Pinpoint the cell where the given text exists, returning its [x, y] midpoint coordinate. 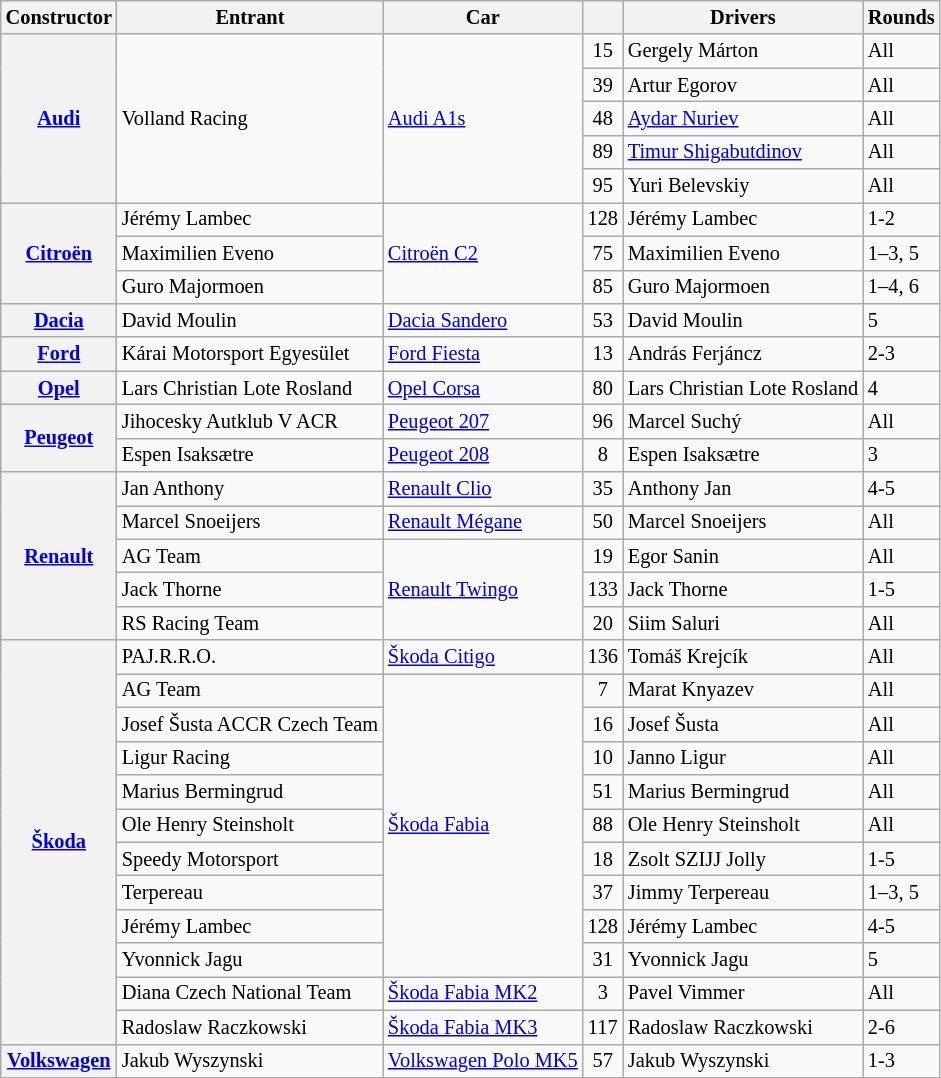
50 [603, 522]
Citroën [59, 252]
Marat Knyazev [743, 690]
Peugeot [59, 438]
Opel Corsa [483, 388]
95 [603, 186]
48 [603, 118]
Ford Fiesta [483, 354]
Renault Twingo [483, 590]
Janno Ligur [743, 758]
Volkswagen Polo MK5 [483, 1061]
Kárai Motorsport Egyesület [250, 354]
Audi A1s [483, 118]
2-3 [902, 354]
13 [603, 354]
András Ferjáncz [743, 354]
136 [603, 657]
Josef Šusta [743, 724]
Aydar Nuriev [743, 118]
35 [603, 489]
1-2 [902, 219]
1-3 [902, 1061]
39 [603, 85]
Volkswagen [59, 1061]
Diana Czech National Team [250, 993]
57 [603, 1061]
31 [603, 960]
Anthony Jan [743, 489]
PAJ.R.R.O. [250, 657]
Ford [59, 354]
96 [603, 421]
Marcel Suchý [743, 421]
53 [603, 320]
51 [603, 791]
117 [603, 1027]
Škoda Fabia [483, 824]
Zsolt SZIJJ Jolly [743, 859]
Yuri Belevskiy [743, 186]
85 [603, 287]
Škoda Fabia MK2 [483, 993]
Jihocesky Autklub V ACR [250, 421]
Škoda Fabia MK3 [483, 1027]
Jan Anthony [250, 489]
Drivers [743, 17]
Renault Clio [483, 489]
Volland Racing [250, 118]
Siim Saluri [743, 623]
19 [603, 556]
15 [603, 51]
80 [603, 388]
Citroën C2 [483, 252]
1–4, 6 [902, 287]
Dacia [59, 320]
Ligur Racing [250, 758]
75 [603, 253]
16 [603, 724]
Speedy Motorsport [250, 859]
20 [603, 623]
Tomáš Krejcík [743, 657]
Dacia Sandero [483, 320]
37 [603, 892]
Timur Shigabutdinov [743, 152]
Jimmy Terpereau [743, 892]
18 [603, 859]
133 [603, 589]
Peugeot 208 [483, 455]
Josef Šusta ACCR Czech Team [250, 724]
10 [603, 758]
88 [603, 825]
Terpereau [250, 892]
7 [603, 690]
Pavel Vimmer [743, 993]
Škoda [59, 842]
RS Racing Team [250, 623]
Rounds [902, 17]
Renault Mégane [483, 522]
Opel [59, 388]
Car [483, 17]
Artur Egorov [743, 85]
Constructor [59, 17]
Entrant [250, 17]
4 [902, 388]
Peugeot 207 [483, 421]
8 [603, 455]
Škoda Citigo [483, 657]
2-6 [902, 1027]
Gergely Márton [743, 51]
Audi [59, 118]
Egor Sanin [743, 556]
Renault [59, 556]
89 [603, 152]
